Pinpoint the cell where the given text exists, returning its [X, Y] midpoint coordinate. 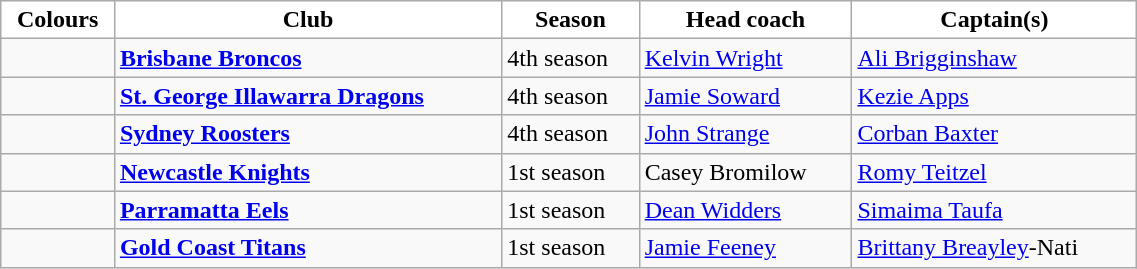
Kezie Apps [994, 96]
St. George Illawarra Dragons [308, 96]
Ali Brigginshaw [994, 58]
Simaima Taufa [994, 210]
Brittany Breayley-Nati [994, 248]
Romy Teitzel [994, 172]
Head coach [746, 20]
Brisbane Broncos [308, 58]
Gold Coast Titans [308, 248]
Sydney Roosters [308, 134]
Colours [58, 20]
Parramatta Eels [308, 210]
Dean Widders [746, 210]
Kelvin Wright [746, 58]
Newcastle Knights [308, 172]
Jamie Soward [746, 96]
Casey Bromilow [746, 172]
Captain(s) [994, 20]
John Strange [746, 134]
Season [570, 20]
Jamie Feeney [746, 248]
Corban Baxter [994, 134]
Club [308, 20]
